Capture the cell that displays the provided text and extract its [x, y] central coordinate. 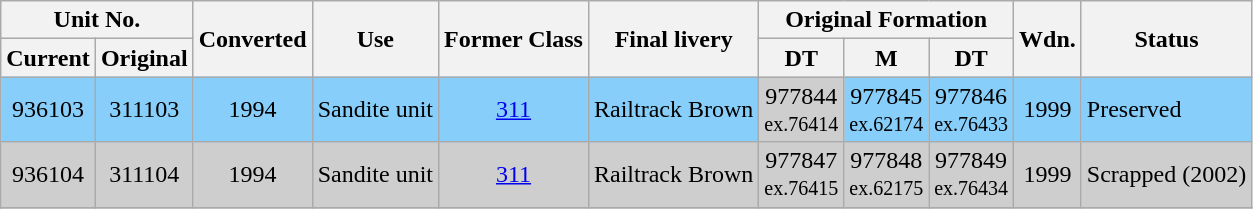
311104 [144, 174]
311103 [144, 110]
Unit No. [97, 20]
Use [375, 39]
Wdn. [1048, 39]
977845 ex.62174 [886, 110]
Original [144, 58]
977846 ex.76433 [972, 110]
936104 [48, 174]
936103 [48, 110]
Preserved [1166, 110]
Status [1166, 39]
Original Formation [886, 20]
Converted [252, 39]
M [886, 58]
Current [48, 58]
Scrapped (2002) [1166, 174]
Final livery [673, 39]
977844 ex.76414 [802, 110]
977849 ex.76434 [972, 174]
Former Class [514, 39]
977848 ex.62175 [886, 174]
977847 ex.76415 [802, 174]
